Identify which cell holds the provided text, then report its (X, Y) central coordinate. 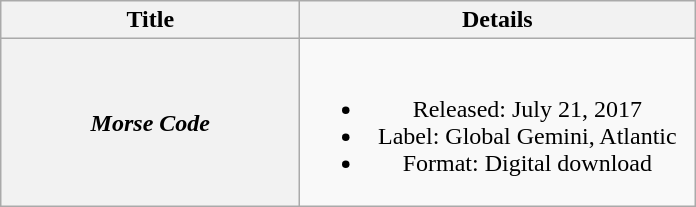
Morse Code (150, 122)
Title (150, 20)
Released: July 21, 2017Label: Global Gemini, AtlanticFormat: Digital download (498, 122)
Details (498, 20)
